From the cell containing the given text, extract its center point as [X, Y] coordinate. 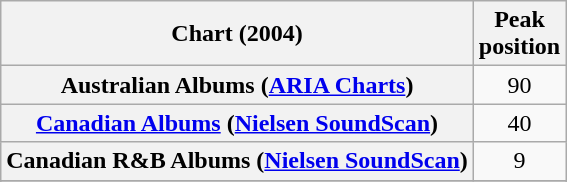
90 [519, 85]
Canadian R&B Albums (Nielsen SoundScan) [238, 161]
Peakposition [519, 34]
Canadian Albums (Nielsen SoundScan) [238, 123]
9 [519, 161]
Chart (2004) [238, 34]
40 [519, 123]
Australian Albums (ARIA Charts) [238, 85]
